Extract the [x, y] coordinate from the center of the cell holding the provided text.  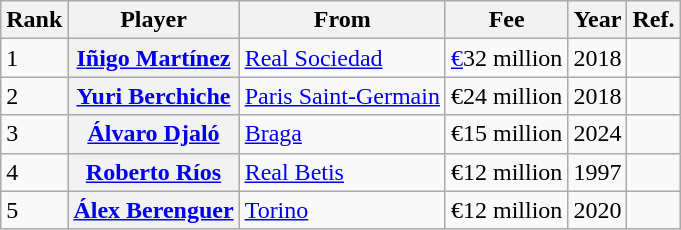
€32 million [506, 58]
2024 [598, 134]
Roberto Ríos [154, 172]
1 [34, 58]
€15 million [506, 134]
1997 [598, 172]
Paris Saint-Germain [342, 96]
Braga [342, 134]
Torino [342, 210]
Real Sociedad [342, 58]
Fee [506, 20]
Iñigo Martínez [154, 58]
€24 million [506, 96]
4 [34, 172]
Real Betis [342, 172]
2020 [598, 210]
3 [34, 134]
From [342, 20]
Player [154, 20]
2 [34, 96]
Álex Berenguer [154, 210]
5 [34, 210]
Year [598, 20]
Yuri Berchiche [154, 96]
Rank [34, 20]
Ref. [654, 20]
Álvaro Djaló [154, 134]
